Provide the [x, y] coordinate of the cell's center where the given text is located.  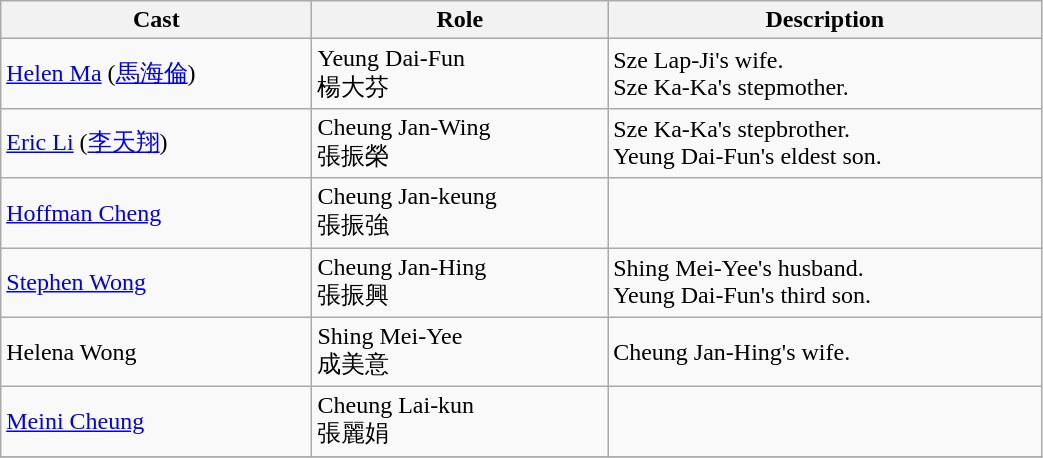
Hoffman Cheng [156, 213]
Cheung Jan-Hing 張振興 [460, 283]
Cheung Lai-kun張麗娟 [460, 422]
Stephen Wong [156, 283]
Eric Li (李天翔) [156, 143]
Description [825, 20]
Helen Ma (馬海倫) [156, 74]
Shing Mei-Yee's husband. Yeung Dai-Fun's third son. [825, 283]
Cast [156, 20]
Helena Wong [156, 352]
Yeung Dai-Fun 楊大芬 [460, 74]
Cheung Jan-Hing's wife. [825, 352]
Cheung Jan-keung張振強 [460, 213]
Cheung Jan-Wing 張振榮 [460, 143]
Shing Mei-Yee 成美意 [460, 352]
Sze Lap-Ji's wife. Sze Ka-Ka's stepmother. [825, 74]
Meini Cheung [156, 422]
Role [460, 20]
Sze Ka-Ka's stepbrother. Yeung Dai-Fun's eldest son. [825, 143]
